Identify which cell holds the provided text, then report its (X, Y) central coordinate. 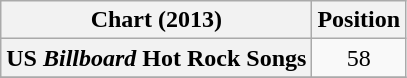
58 (359, 58)
US Billboard Hot Rock Songs (156, 58)
Position (359, 20)
Chart (2013) (156, 20)
